Output the (X, Y) coordinate of the center of the cell containing the given text.  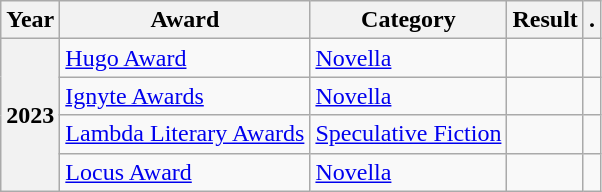
Year (30, 20)
Award (185, 20)
Speculative Fiction (408, 134)
Locus Award (185, 172)
Result (545, 20)
Hugo Award (185, 58)
2023 (30, 115)
Lambda Literary Awards (185, 134)
Ignyte Awards (185, 96)
. (592, 20)
Category (408, 20)
